For the text-containing cell, return its midpoint in (x, y) coordinate format. 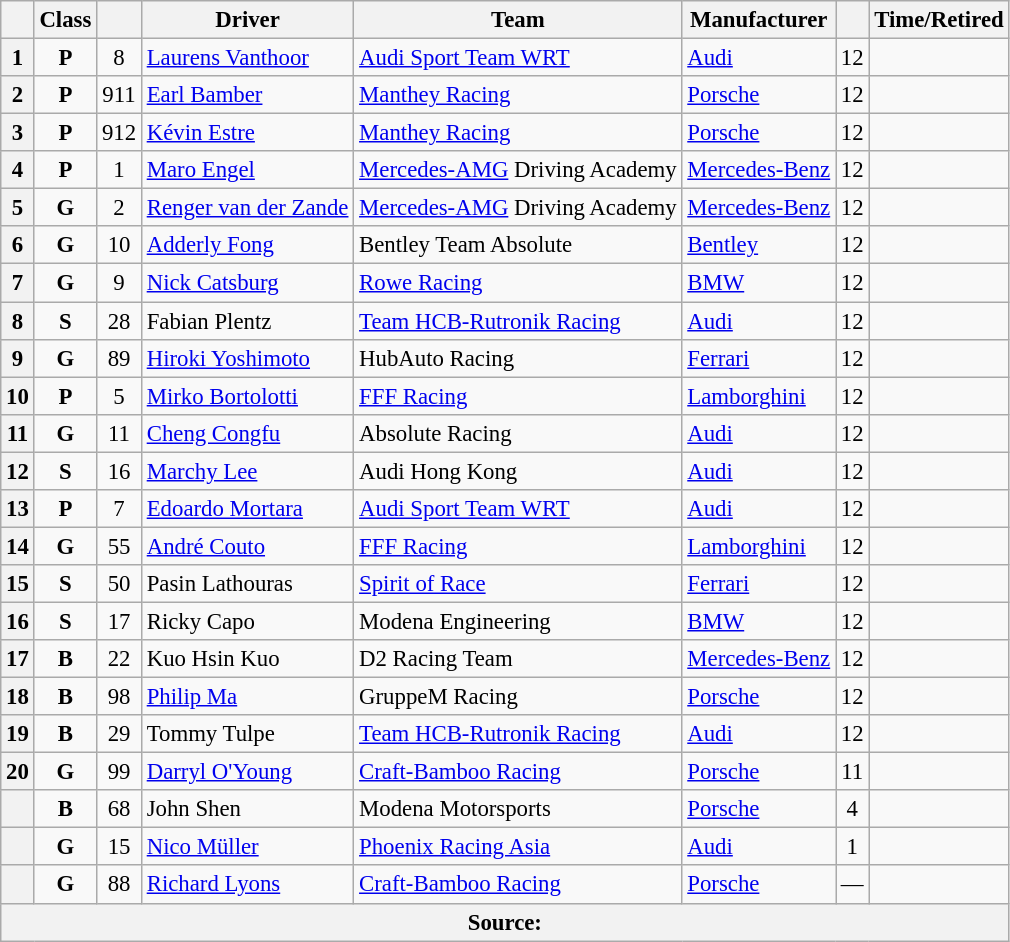
912 (120, 133)
88 (120, 885)
Bentley Team Absolute (518, 245)
GruppeM Racing (518, 697)
99 (120, 772)
Darryl O'Young (247, 772)
89 (120, 358)
68 (120, 809)
Nico Müller (247, 847)
Earl Bamber (247, 95)
Philip Ma (247, 697)
20 (18, 772)
Ricky Capo (247, 621)
55 (120, 546)
Manufacturer (759, 20)
Fabian Plentz (247, 321)
Kévin Estre (247, 133)
Team (518, 20)
Rowe Racing (518, 283)
18 (18, 697)
Adderly Fong (247, 245)
Edoardo Mortara (247, 509)
13 (18, 509)
Cheng Congfu (247, 433)
Renger van der Zande (247, 208)
André Couto (247, 546)
HubAuto Racing (518, 358)
Absolute Racing (518, 433)
Richard Lyons (247, 885)
Laurens Vanthoor (247, 58)
Modena Motorsports (518, 809)
98 (120, 697)
Nick Catsburg (247, 283)
Tommy Tulpe (247, 734)
Audi Hong Kong (518, 471)
Hiroki Yoshimoto (247, 358)
Modena Engineering (518, 621)
Time/Retired (939, 20)
Spirit of Race (518, 584)
19 (18, 734)
Source: (505, 922)
Bentley (759, 245)
911 (120, 95)
Pasin Lathouras (247, 584)
22 (120, 659)
Maro Engel (247, 170)
— (852, 885)
14 (18, 546)
50 (120, 584)
Driver (247, 20)
Marchy Lee (247, 471)
6 (18, 245)
Class (66, 20)
3 (18, 133)
John Shen (247, 809)
Mirko Bortolotti (247, 396)
29 (120, 734)
D2 Racing Team (518, 659)
Kuo Hsin Kuo (247, 659)
Phoenix Racing Asia (518, 847)
28 (120, 321)
